Search for the cell housing the specified text and yield its (X, Y) center coordinate. 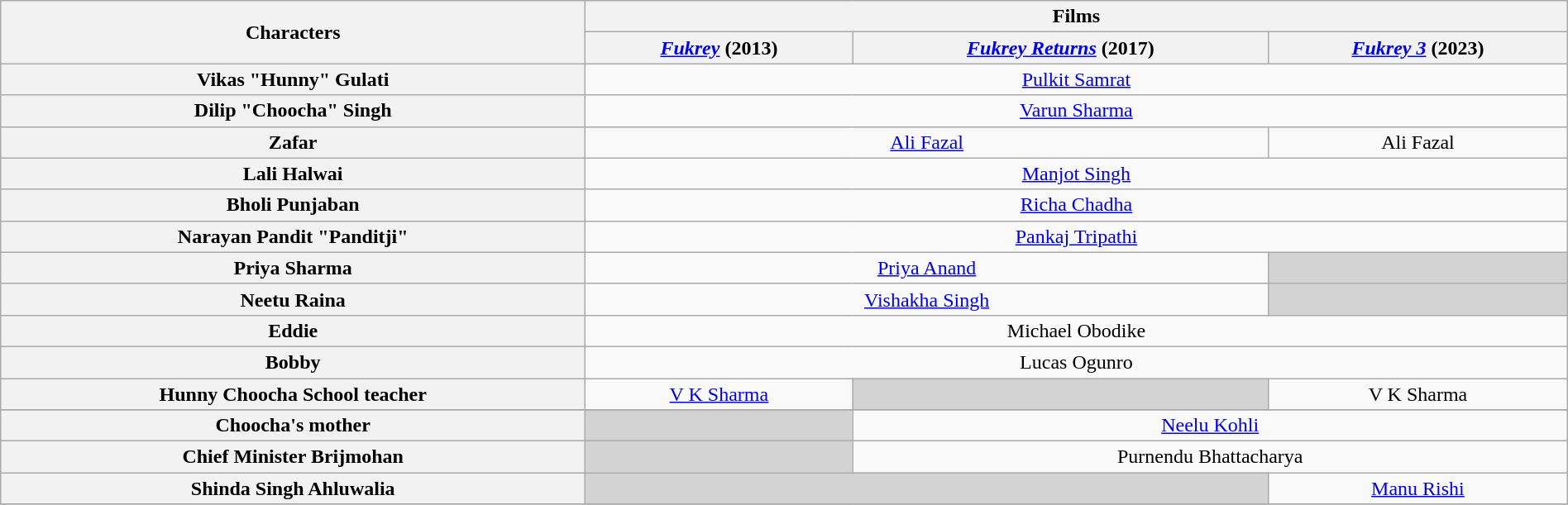
Vishakha Singh (927, 299)
Fukrey 3 (2023) (1418, 48)
Vikas "Hunny" Gulati (293, 79)
Lucas Ogunro (1077, 362)
Pulkit Samrat (1077, 79)
Neelu Kohli (1210, 426)
Characters (293, 32)
Priya Sharma (293, 268)
Narayan Pandit "Panditji" (293, 236)
Bobby (293, 362)
Hunny Choocha School teacher (293, 394)
Pankaj Tripathi (1077, 236)
Zafar (293, 142)
Manjot Singh (1077, 174)
Manu Rishi (1418, 488)
Fukrey (2013) (719, 48)
Bholi Punjaban (293, 205)
Films (1077, 17)
Chief Minister Brijmohan (293, 457)
Fukrey Returns (2017) (1060, 48)
Choocha's mother (293, 426)
Purnendu Bhattacharya (1210, 457)
Shinda Singh Ahluwalia (293, 488)
Eddie (293, 331)
Dilip "Choocha" Singh (293, 111)
Michael Obodike (1077, 331)
Lali Halwai (293, 174)
Varun Sharma (1077, 111)
Neetu Raina (293, 299)
Richa Chadha (1077, 205)
Priya Anand (927, 268)
